Capture the cell that displays the provided text and extract its (X, Y) central coordinate. 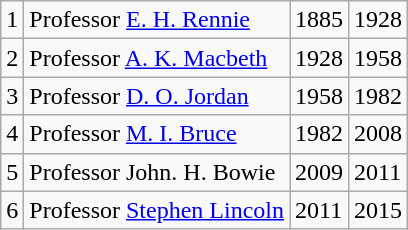
Professor Stephen Lincoln (157, 210)
Professor A. K. Macbeth (157, 58)
2015 (378, 210)
1 (12, 20)
2009 (320, 172)
Professor E. H. Rennie (157, 20)
5 (12, 172)
Professor John. H. Bowie (157, 172)
2 (12, 58)
1885 (320, 20)
2008 (378, 134)
6 (12, 210)
3 (12, 96)
Professor M. I. Bruce (157, 134)
Professor D. O. Jordan (157, 96)
4 (12, 134)
